Search for the cell housing the specified text and yield its (X, Y) center coordinate. 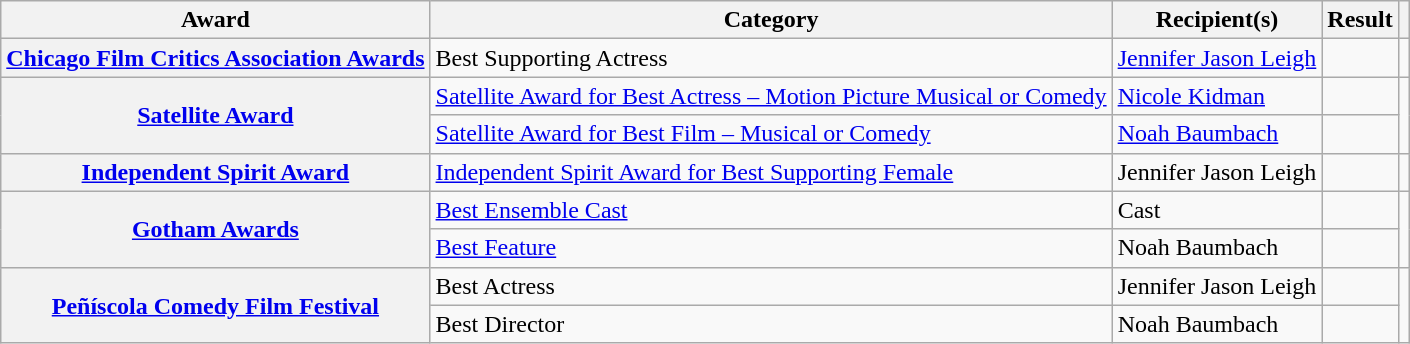
Satellite Award for Best Actress – Motion Picture Musical or Comedy (771, 96)
Best Director (771, 324)
Nicole Kidman (1217, 96)
Independent Spirit Award (216, 172)
Independent Spirit Award for Best Supporting Female (771, 172)
Cast (1217, 210)
Award (216, 20)
Chicago Film Critics Association Awards (216, 58)
Satellite Award (216, 115)
Recipient(s) (1217, 20)
Best Supporting Actress (771, 58)
Category (771, 20)
Result (1360, 20)
Gotham Awards (216, 229)
Peñíscola Comedy Film Festival (216, 305)
Best Actress (771, 286)
Best Feature (771, 248)
Satellite Award for Best Film – Musical or Comedy (771, 134)
Best Ensemble Cast (771, 210)
